For the text-containing cell, return its midpoint in (x, y) coordinate format. 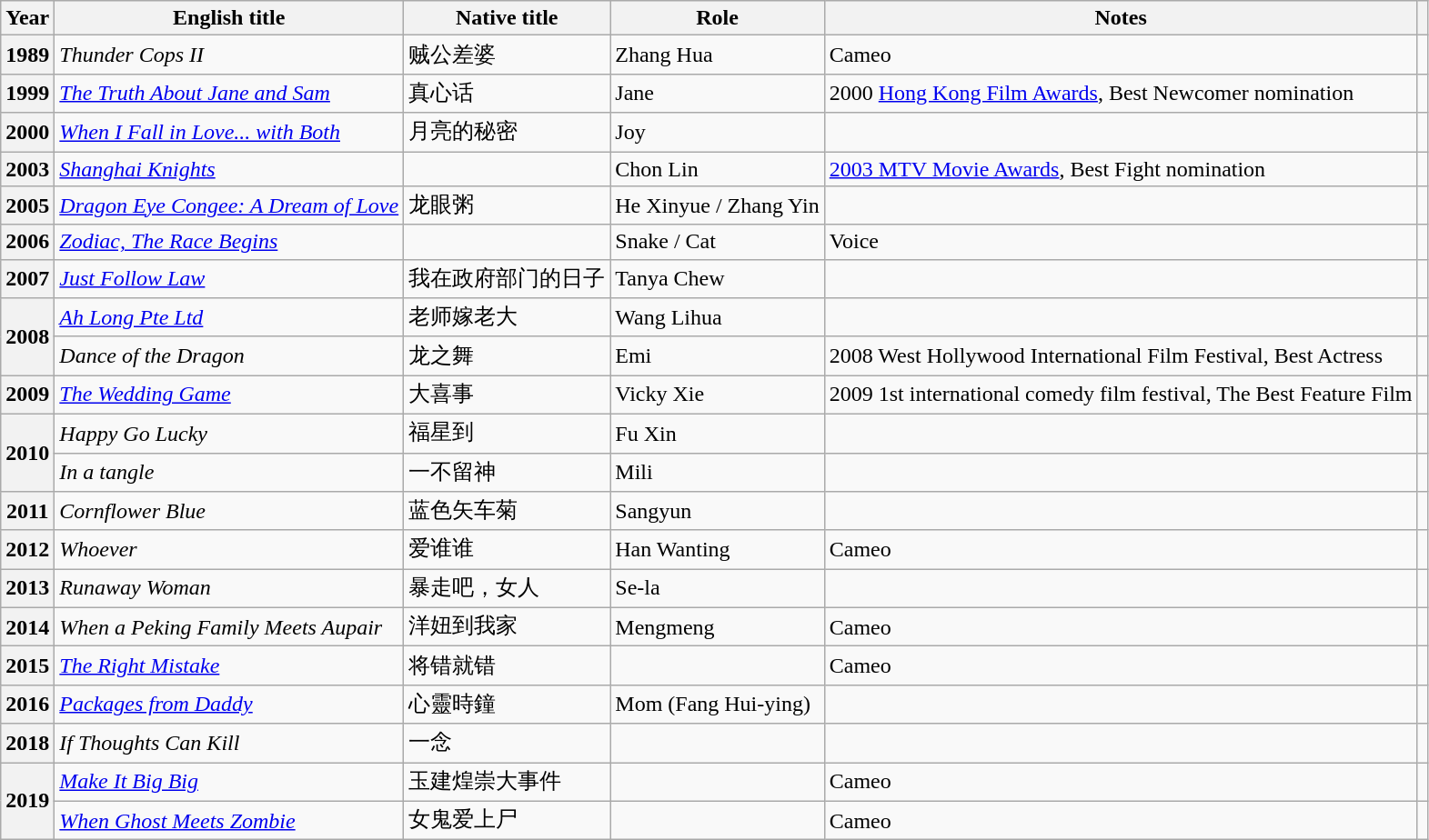
When Ghost Meets Zombie (229, 820)
2009 1st international comedy film festival, The Best Feature Film (1121, 395)
Zhang Hua (717, 55)
When I Fall in Love... with Both (229, 133)
老师嫁老大 (508, 318)
2000 (27, 133)
Se-la (717, 589)
1989 (27, 55)
2008 (27, 336)
2016 (27, 704)
一不留神 (508, 473)
Runaway Woman (229, 589)
Dragon Eye Congee: A Dream of Love (229, 205)
1999 (27, 93)
Tanya Chew (717, 278)
月亮的秘密 (508, 133)
In a tangle (229, 473)
真心话 (508, 93)
Fu Xin (717, 433)
Role (717, 18)
2013 (27, 589)
2007 (27, 278)
Voice (1121, 242)
Happy Go Lucky (229, 433)
贼公差婆 (508, 55)
Joy (717, 133)
2009 (27, 395)
2003 (27, 168)
Snake / Cat (717, 242)
蓝色矢车菊 (508, 511)
Ah Long Pte Ltd (229, 318)
女鬼爱上尸 (508, 820)
2008 West Hollywood International Film Festival, Best Actress (1121, 356)
2019 (27, 800)
If Thoughts Can Kill (229, 744)
The Wedding Game (229, 395)
心靈時鐘 (508, 704)
The Truth About Jane and Sam (229, 93)
Whoever (229, 549)
爱谁谁 (508, 549)
Packages from Daddy (229, 704)
将错就错 (508, 665)
Make It Big Big (229, 782)
Shanghai Knights (229, 168)
Wang Lihua (717, 318)
Emi (717, 356)
2015 (27, 665)
我在政府部门的日子 (508, 278)
2018 (27, 744)
English title (229, 18)
2003 MTV Movie Awards, Best Fight nomination (1121, 168)
洋妞到我家 (508, 627)
2010 (27, 453)
Just Follow Law (229, 278)
龙眼粥 (508, 205)
2011 (27, 511)
Notes (1121, 18)
Year (27, 18)
一念 (508, 744)
Mom (Fang Hui-ying) (717, 704)
Mengmeng (717, 627)
2000 Hong Kong Film Awards, Best Newcomer nomination (1121, 93)
Jane (717, 93)
2014 (27, 627)
The Right Mistake (229, 665)
龙之舞 (508, 356)
Native title (508, 18)
玉建煌崇大事件 (508, 782)
Zodiac, The Race Begins (229, 242)
Sangyun (717, 511)
大喜事 (508, 395)
2006 (27, 242)
Vicky Xie (717, 395)
Han Wanting (717, 549)
Dance of the Dragon (229, 356)
When a Peking Family Meets Aupair (229, 627)
暴走吧，女人 (508, 589)
2012 (27, 549)
Mili (717, 473)
He Xinyue / Zhang Yin (717, 205)
Chon Lin (717, 168)
2005 (27, 205)
福星到 (508, 433)
Thunder Cops II (229, 55)
Cornflower Blue (229, 511)
